Search for the cell housing the specified text and yield its [X, Y] center coordinate. 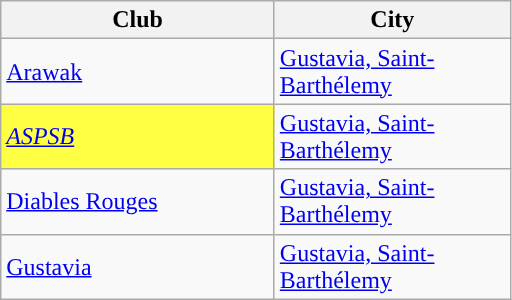
City [392, 20]
Gustavia [138, 266]
Arawak [138, 72]
Club [138, 20]
Diables Rouges [138, 202]
ASPSB [138, 136]
